Detect which cell encompasses the target text, then output its [X, Y] center coordinate. 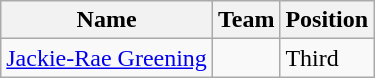
Team [246, 20]
Name [107, 20]
Third [327, 58]
Position [327, 20]
Jackie-Rae Greening [107, 58]
